For the text-containing cell, return its midpoint in [X, Y] coordinate format. 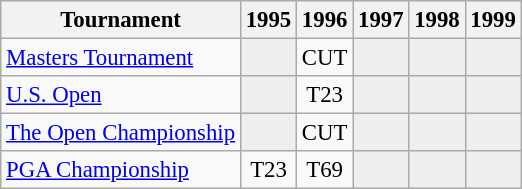
1996 [325, 20]
1999 [493, 20]
Masters Tournament [121, 58]
PGA Championship [121, 170]
Tournament [121, 20]
1997 [381, 20]
1998 [437, 20]
1995 [268, 20]
U.S. Open [121, 95]
The Open Championship [121, 133]
T69 [325, 170]
